Detect which cell encompasses the target text, then output its (x, y) center coordinate. 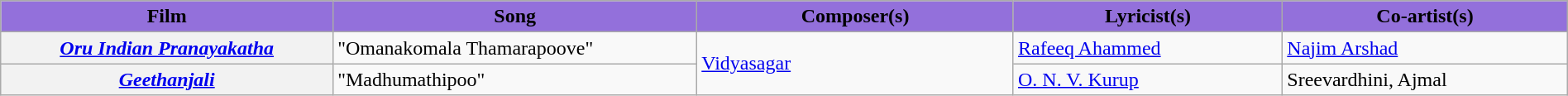
Composer(s) (855, 17)
Co-artist(s) (1425, 17)
Rafeeq Ahammed (1148, 48)
"Omanakomala Thamarapoove" (515, 48)
Sreevardhini, Ajmal (1425, 79)
Lyricist(s) (1148, 17)
Vidyasagar (855, 64)
O. N. V. Kurup (1148, 79)
Film (167, 17)
"Madhumathipoo" (515, 79)
Geethanjali (167, 79)
Song (515, 17)
Najim Arshad (1425, 48)
Oru Indian Pranayakatha (167, 48)
